Extract the (x, y) coordinate from the center of the cell holding the provided text.  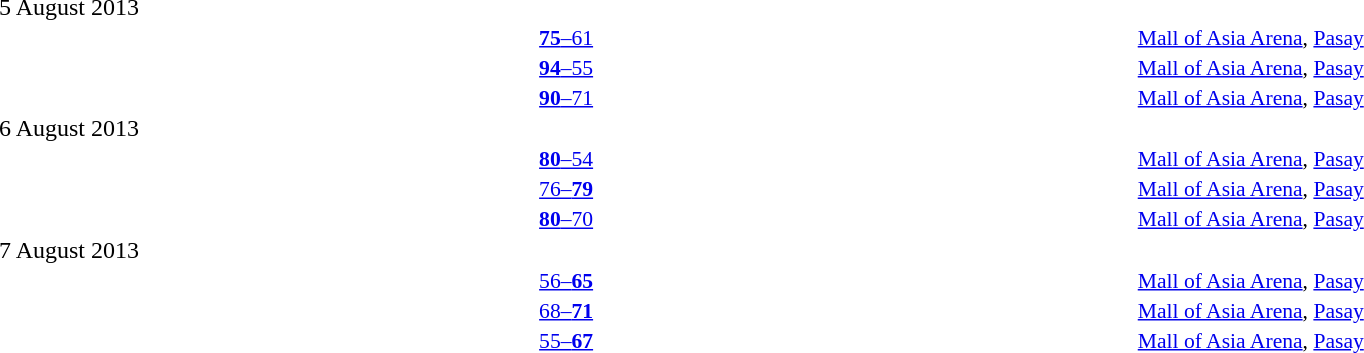
68–71 (566, 310)
56–65 (566, 280)
80–54 (566, 159)
90–71 (566, 98)
76–79 (566, 189)
75–61 (566, 38)
80–70 (566, 219)
94–55 (566, 68)
